Pinpoint the cell where the given text exists, returning its [X, Y] midpoint coordinate. 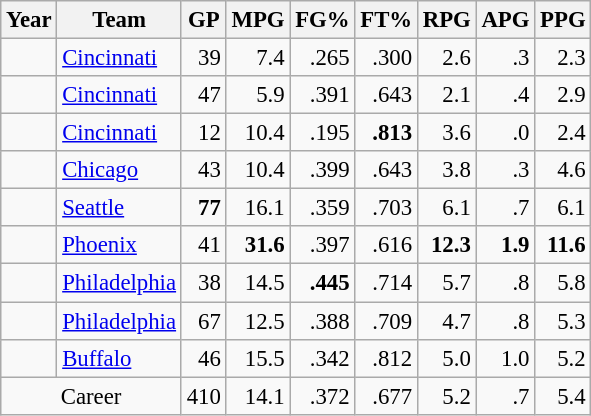
.714 [386, 283]
PPG [563, 20]
43 [204, 170]
46 [204, 358]
Buffalo [119, 358]
.677 [386, 396]
.445 [322, 283]
.813 [386, 133]
5.4 [563, 396]
FT% [386, 20]
31.6 [258, 245]
.703 [386, 208]
.391 [322, 95]
77 [204, 208]
5.9 [258, 95]
.4 [506, 95]
2.3 [563, 58]
.300 [386, 58]
38 [204, 283]
FG% [322, 20]
.399 [322, 170]
1.9 [506, 245]
12.5 [258, 321]
5.3 [563, 321]
2.9 [563, 95]
.397 [322, 245]
39 [204, 58]
14.1 [258, 396]
.616 [386, 245]
5.0 [446, 358]
67 [204, 321]
.372 [322, 396]
47 [204, 95]
12.3 [446, 245]
4.7 [446, 321]
3.8 [446, 170]
APG [506, 20]
14.5 [258, 283]
5.7 [446, 283]
2.4 [563, 133]
3.6 [446, 133]
11.6 [563, 245]
MPG [258, 20]
.265 [322, 58]
Seattle [119, 208]
Year [29, 20]
2.1 [446, 95]
GP [204, 20]
4.6 [563, 170]
.0 [506, 133]
16.1 [258, 208]
12 [204, 133]
.342 [322, 358]
41 [204, 245]
.709 [386, 321]
RPG [446, 20]
15.5 [258, 358]
Chicago [119, 170]
1.0 [506, 358]
.359 [322, 208]
Team [119, 20]
.812 [386, 358]
410 [204, 396]
Career [92, 396]
.195 [322, 133]
5.8 [563, 283]
7.4 [258, 58]
Phoenix [119, 245]
2.6 [446, 58]
.388 [322, 321]
